From the cell containing the given text, extract its center point as (X, Y) coordinate. 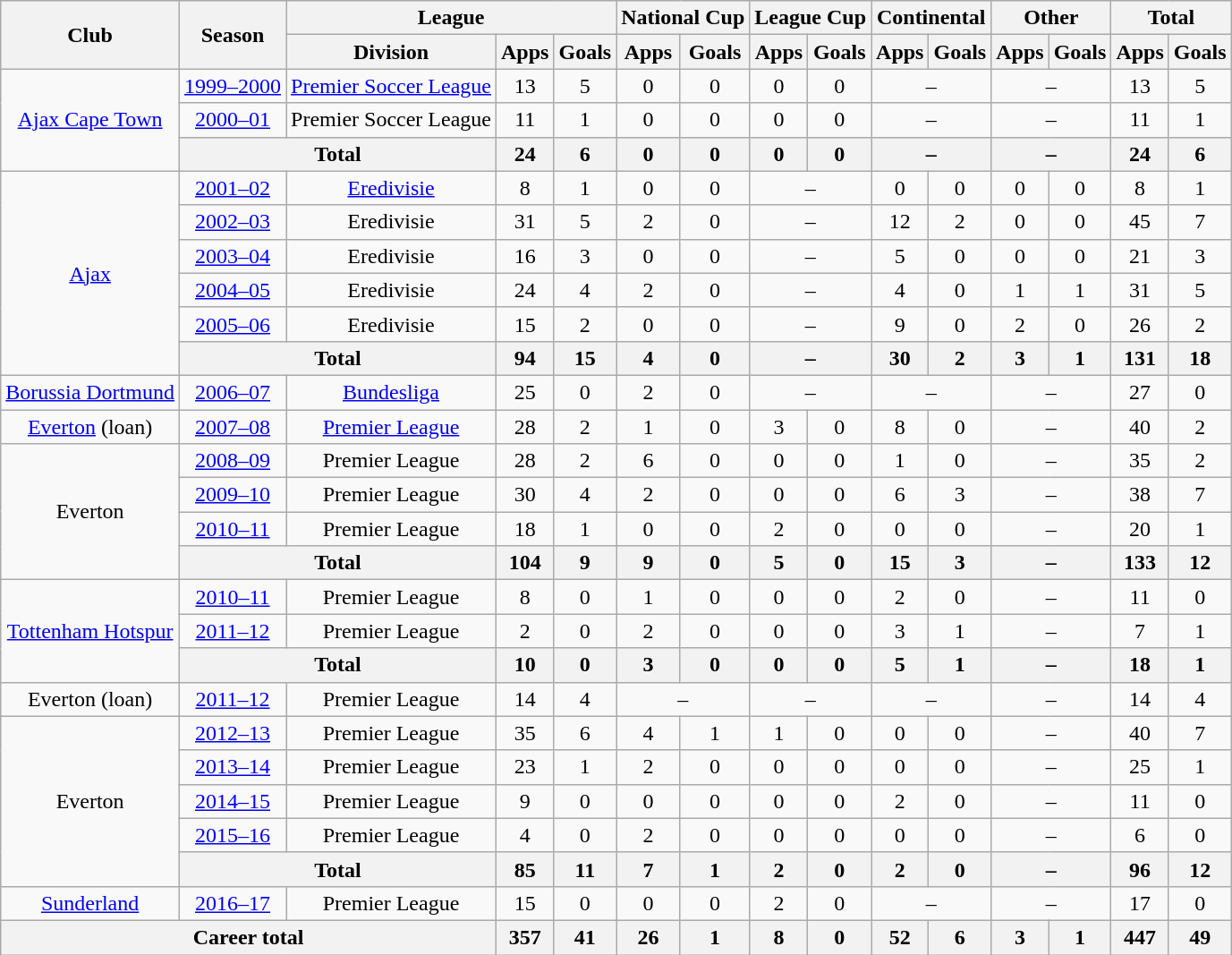
2002–03 (233, 222)
38 (1140, 495)
Season (233, 35)
27 (1140, 392)
Ajax (90, 273)
21 (1140, 256)
Tottenham Hotspur (90, 631)
20 (1140, 529)
2007–08 (233, 427)
52 (900, 937)
10 (525, 665)
2015–16 (233, 835)
104 (525, 563)
85 (525, 869)
133 (1140, 563)
Bundesliga (392, 392)
94 (525, 358)
45 (1140, 222)
Career total (249, 937)
Club (90, 35)
447 (1140, 937)
2006–07 (233, 392)
41 (585, 937)
2003–04 (233, 256)
131 (1140, 358)
2009–10 (233, 495)
96 (1140, 869)
2004–05 (233, 290)
Sunderland (90, 903)
Other (1051, 18)
League Cup (811, 18)
2008–09 (233, 461)
2016–17 (233, 903)
2001–02 (233, 188)
Ajax Cape Town (90, 120)
16 (525, 256)
2014–15 (233, 801)
National Cup (684, 18)
Division (392, 52)
17 (1140, 903)
Continental (931, 18)
Borussia Dortmund (90, 392)
1999–2000 (233, 86)
2013–14 (233, 767)
2000–01 (233, 120)
49 (1200, 937)
2005–06 (233, 324)
League (451, 18)
2012–13 (233, 733)
23 (525, 767)
357 (525, 937)
